Search for the cell housing the specified text and yield its [x, y] center coordinate. 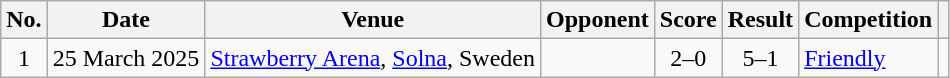
2–0 [688, 58]
Friendly [868, 58]
No. [24, 20]
Strawberry Arena, Solna, Sweden [373, 58]
Competition [868, 20]
Result [760, 20]
1 [24, 58]
5–1 [760, 58]
Opponent [598, 20]
Venue [373, 20]
25 March 2025 [126, 58]
Date [126, 20]
Score [688, 20]
